From the cell containing the given text, extract its center point as (x, y) coordinate. 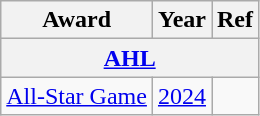
Year (182, 20)
Award (77, 20)
AHL (130, 58)
2024 (182, 96)
All-Star Game (77, 96)
Ref (236, 20)
